Determine the (X, Y) coordinate at the center of the cell enclosing the given text.  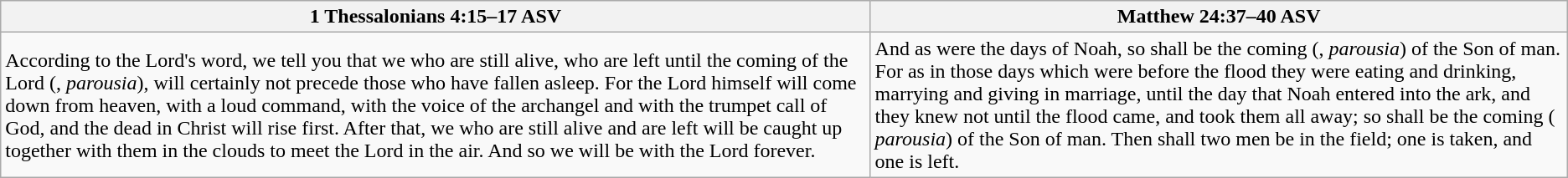
Matthew 24:37–40 ASV (1219, 17)
1 Thessalonians 4:15–17 ASV (436, 17)
